Provide the [X, Y] coordinate of the cell's center where the given text is located.  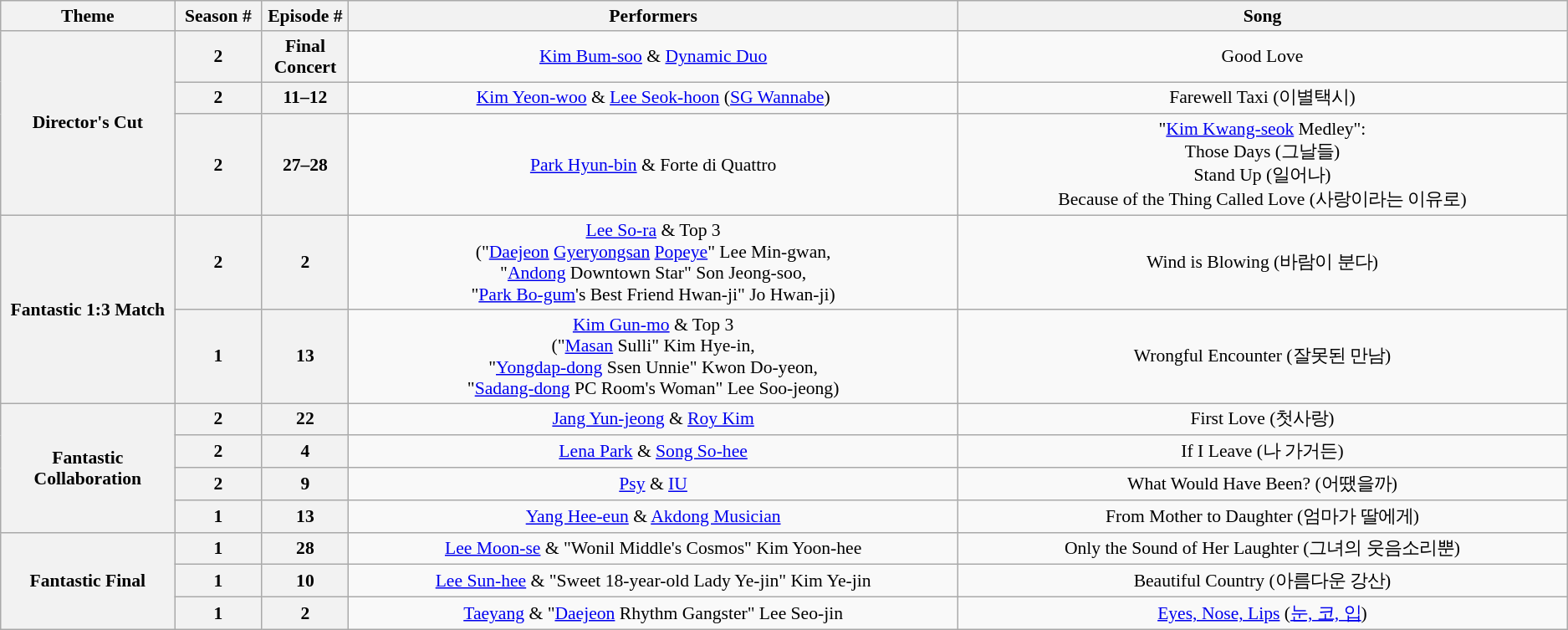
Director's Cut [88, 124]
Episode # [305, 16]
Lee Moon-se & "Wonil Middle's Cosmos" Kim Yoon-hee [653, 549]
What Would Have Been? (어땠을까) [1262, 484]
Performers [653, 16]
Theme [88, 16]
First Love (첫사랑) [1262, 420]
Fantastic 1:3 Match [88, 310]
Song [1262, 16]
From Mother to Daughter (엄마가 딸에게) [1262, 517]
"Kim Kwang-seok Medley":Those Days (그날들)Stand Up (일어나)Because of the Thing Called Love (사랑이라는 이유로) [1262, 166]
Yang Hee-eun & Akdong Musician [653, 517]
Season # [218, 16]
Fantastic Collaboration [88, 468]
28 [305, 549]
Final Concert [305, 57]
Psy & IU [653, 484]
Farewell Taxi (이별택시) [1262, 99]
Wind is Blowing (바람이 분다) [1262, 263]
Eyes, Nose, Lips (눈, 코, 입) [1262, 614]
Park Hyun-bin & Forte di Quattro [653, 166]
27–28 [305, 166]
Lee So-ra & Top 3("Daejeon Gyeryongsan Popeye" Lee Min-gwan,"Andong Downtown Star" Son Jeong-soo,"Park Bo-gum's Best Friend Hwan-ji" Jo Hwan-ji) [653, 263]
Only the Sound of Her Laughter (그녀의 웃음소리뿐) [1262, 549]
Kim Yeon-woo & Lee Seok-hoon (SG Wannabe) [653, 99]
4 [305, 452]
Wrongful Encounter (잘못된 만남) [1262, 356]
11–12 [305, 99]
22 [305, 420]
Kim Bum-soo & Dynamic Duo [653, 57]
Jang Yun-jeong & Roy Kim [653, 420]
Good Love [1262, 57]
Fantastic Final [88, 581]
Lee Sun-hee & "Sweet 18-year-old Lady Ye-jin" Kim Ye-jin [653, 581]
Lena Park & Song So-hee [653, 452]
Beautiful Country (아름다운 강산) [1262, 581]
If I Leave (나 가거든) [1262, 452]
9 [305, 484]
10 [305, 581]
Kim Gun-mo & Top 3("Masan Sulli" Kim Hye-in,"Yongdap-dong Ssen Unnie" Kwon Do-yeon,"Sadang-dong PC Room's Woman" Lee Soo-jeong) [653, 356]
Taeyang & "Daejeon Rhythm Gangster" Lee Seo-jin [653, 614]
